Pinpoint the cell where the given text exists, returning its [x, y] midpoint coordinate. 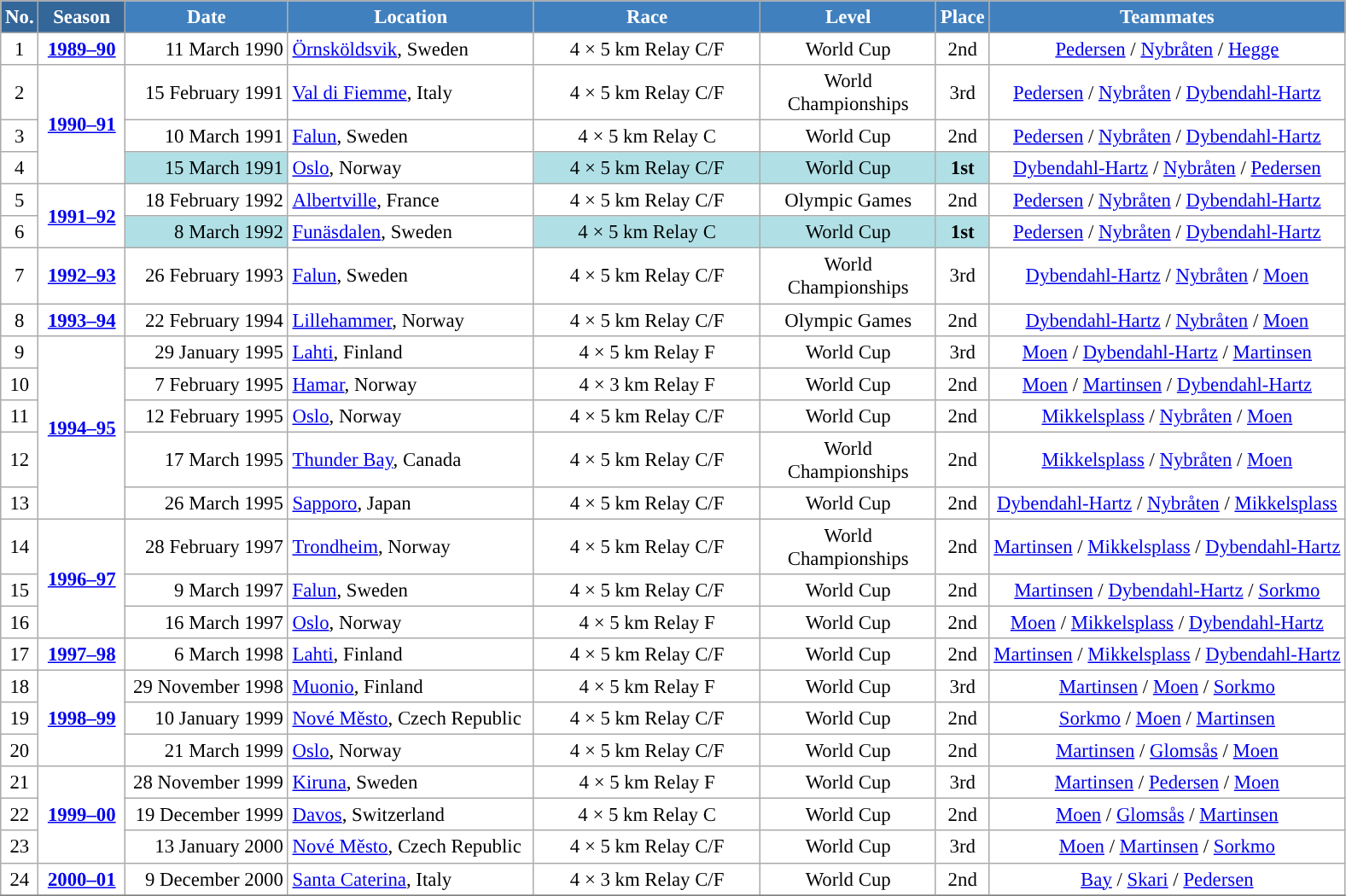
Season [82, 17]
Sorkmo / Moen / Martinsen [1168, 719]
19 December 1999 [207, 815]
28 November 1999 [207, 783]
Dybendahl-Hartz / Nybråten / Pedersen [1168, 168]
10 March 1991 [207, 137]
9 December 2000 [207, 879]
1990–91 [82, 125]
Val di Fiemme, Italy [411, 92]
6 March 1998 [207, 655]
1997–98 [82, 655]
2 [20, 92]
Martinsen / Glomsås / Moen [1168, 751]
Pedersen / Nybråten / Hegge [1168, 49]
Bay / Skari / Pedersen [1168, 879]
Lillehammer, Norway [411, 320]
19 [20, 719]
7 February 1995 [207, 384]
Trondheim, Norway [411, 546]
24 [20, 879]
Race [647, 17]
21 March 1999 [207, 751]
10 January 1999 [207, 719]
22 February 1994 [207, 320]
14 [20, 546]
Moen / Martinsen / Dybendahl-Hartz [1168, 384]
18 February 1992 [207, 201]
1992–93 [82, 276]
8 March 1992 [207, 233]
11 [20, 416]
2000–01 [82, 879]
Muonio, Finland [411, 687]
Location [411, 17]
16 March 1997 [207, 622]
7 [20, 276]
1994–95 [82, 427]
18 [20, 687]
Thunder Bay, Canada [411, 459]
12 [20, 459]
1993–94 [82, 320]
1989–90 [82, 49]
Funäsdalen, Sweden [411, 233]
4 × 3 km Relay F [647, 384]
Albertville, France [411, 201]
17 [20, 655]
1 [20, 49]
23 [20, 847]
22 [20, 815]
1998–99 [82, 719]
Santa Caterina, Italy [411, 879]
Moen / Mikkelsplass / Dybendahl-Hartz [1168, 622]
Kiruna, Sweden [411, 783]
6 [20, 233]
Sapporo, Japan [411, 503]
Martinsen / Pedersen / Moen [1168, 783]
Teammates [1168, 17]
21 [20, 783]
Dybendahl-Hartz / Nybråten / Mikkelsplass [1168, 503]
1996–97 [82, 579]
12 February 1995 [207, 416]
9 March 1997 [207, 591]
11 March 1990 [207, 49]
Moen / Dybendahl-Hartz / Martinsen [1168, 352]
10 [20, 384]
Martinsen / Dybendahl-Hartz / Sorkmo [1168, 591]
Place [962, 17]
29 January 1995 [207, 352]
15 [20, 591]
3 [20, 137]
4 [20, 168]
Moen / Martinsen / Sorkmo [1168, 847]
Örnsköldsvik, Sweden [411, 49]
15 February 1991 [207, 92]
Moen / Glomsås / Martinsen [1168, 815]
16 [20, 622]
1991–92 [82, 217]
15 March 1991 [207, 168]
5 [20, 201]
29 November 1998 [207, 687]
Martinsen / Moen / Sorkmo [1168, 687]
13 [20, 503]
Level [848, 17]
No. [20, 17]
Hamar, Norway [411, 384]
8 [20, 320]
26 March 1995 [207, 503]
9 [20, 352]
Date [207, 17]
Davos, Switzerland [411, 815]
28 February 1997 [207, 546]
26 February 1993 [207, 276]
17 March 1995 [207, 459]
20 [20, 751]
1999–00 [82, 814]
13 January 2000 [207, 847]
4 × 3 km Relay C/F [647, 879]
